Return the (x, y) coordinate for the center point of the cell that contains the specified text.  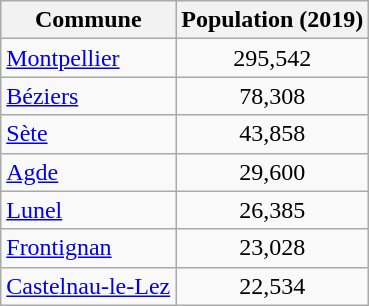
Lunel (88, 210)
Frontignan (88, 248)
Agde (88, 172)
43,858 (272, 134)
22,534 (272, 286)
Commune (88, 20)
Béziers (88, 96)
26,385 (272, 210)
Population (2019) (272, 20)
Sète (88, 134)
23,028 (272, 248)
29,600 (272, 172)
Montpellier (88, 58)
Castelnau-le-Lez (88, 286)
78,308 (272, 96)
295,542 (272, 58)
